Provide the [x, y] coordinate of the cell's center where the given text is located.  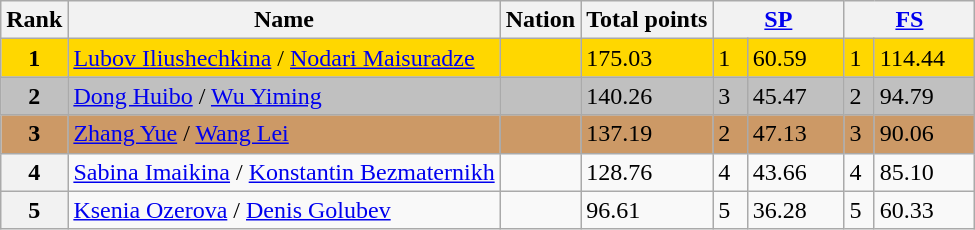
Rank [34, 20]
FS [910, 20]
Total points [647, 20]
47.13 [796, 134]
Sabina Imaikina / Konstantin Bezmaternikh [284, 172]
Ksenia Ozerova / Denis Golubev [284, 210]
45.47 [796, 96]
43.66 [796, 172]
Nation [540, 20]
85.10 [924, 172]
94.79 [924, 96]
36.28 [796, 210]
SP [778, 20]
Lubov Iliushechkina / Nodari Maisuradze [284, 58]
Name [284, 20]
140.26 [647, 96]
60.33 [924, 210]
90.06 [924, 134]
114.44 [924, 58]
128.76 [647, 172]
137.19 [647, 134]
96.61 [647, 210]
175.03 [647, 58]
Dong Huibo / Wu Yiming [284, 96]
Zhang Yue / Wang Lei [284, 134]
60.59 [796, 58]
